Identify which cell holds the provided text, then report its (x, y) central coordinate. 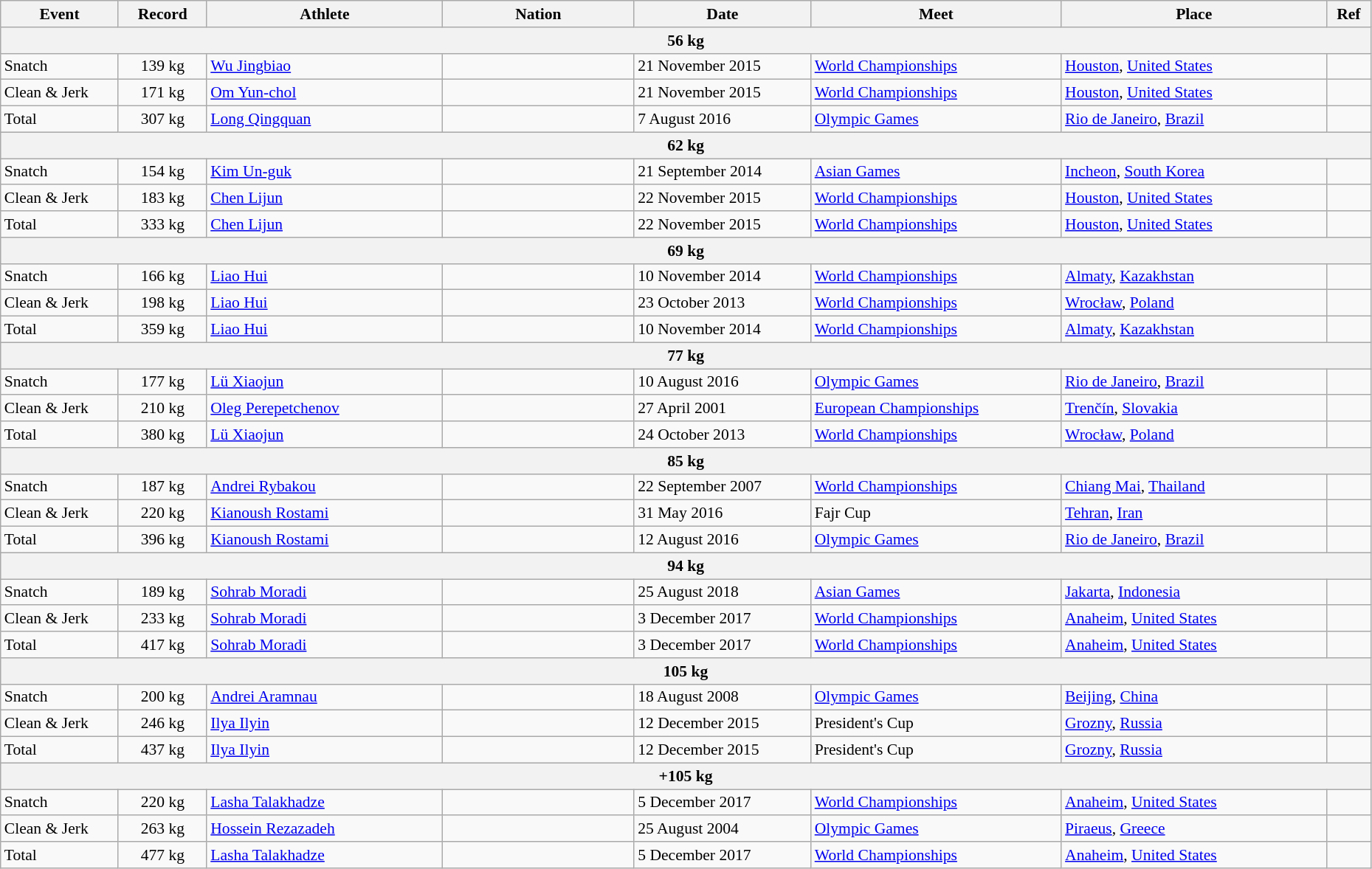
177 kg (162, 382)
396 kg (162, 540)
18 August 2008 (723, 697)
154 kg (162, 172)
Kim Un-guk (325, 172)
22 September 2007 (723, 487)
23 October 2013 (723, 303)
417 kg (162, 645)
Tehran, Iran (1194, 513)
359 kg (162, 330)
+105 kg (686, 776)
263 kg (162, 829)
Event (60, 14)
Om Yun-chol (325, 93)
210 kg (162, 409)
198 kg (162, 303)
189 kg (162, 592)
27 April 2001 (723, 409)
Date (723, 14)
307 kg (162, 120)
Chiang Mai, Thailand (1194, 487)
Hossein Rezazadeh (325, 829)
Record (162, 14)
333 kg (162, 224)
Oleg Perepetchenov (325, 409)
Athlete (325, 14)
62 kg (686, 145)
139 kg (162, 66)
171 kg (162, 93)
Nation (539, 14)
Fajr Cup (936, 513)
183 kg (162, 198)
Andrei Rybakou (325, 487)
477 kg (162, 855)
187 kg (162, 487)
24 October 2013 (723, 434)
105 kg (686, 671)
Meet (936, 14)
Incheon, South Korea (1194, 172)
21 September 2014 (723, 172)
Andrei Aramnau (325, 697)
85 kg (686, 461)
56 kg (686, 41)
25 August 2004 (723, 829)
77 kg (686, 356)
Trenčín, Slovakia (1194, 409)
233 kg (162, 619)
Jakarta, Indonesia (1194, 592)
Beijing, China (1194, 697)
Wu Jingbiao (325, 66)
437 kg (162, 750)
246 kg (162, 724)
380 kg (162, 434)
31 May 2016 (723, 513)
94 kg (686, 566)
Ref (1348, 14)
69 kg (686, 251)
10 August 2016 (723, 382)
Long Qingquan (325, 120)
European Championships (936, 409)
200 kg (162, 697)
7 August 2016 (723, 120)
12 August 2016 (723, 540)
166 kg (162, 277)
Piraeus, Greece (1194, 829)
Place (1194, 14)
25 August 2018 (723, 592)
